Locate the cell with the specified text and output its [x, y] center coordinate. 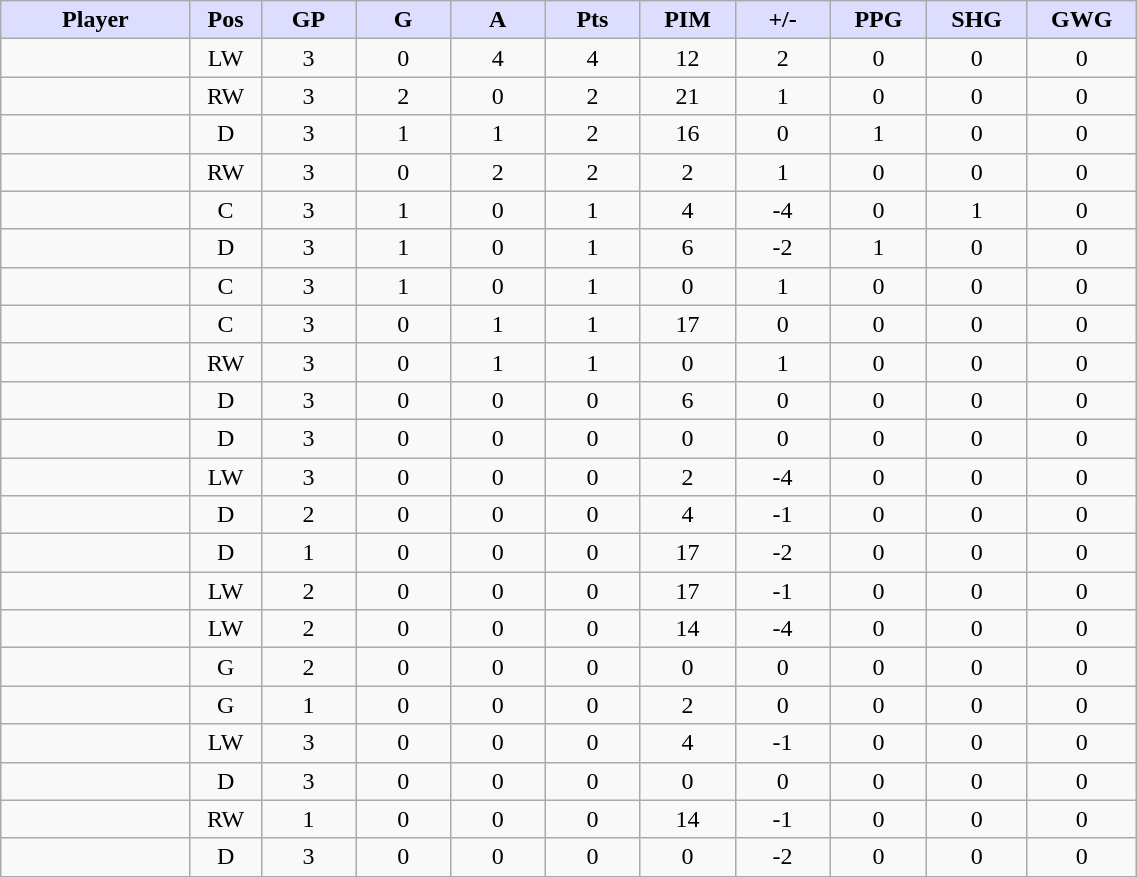
12 [688, 58]
A [498, 20]
PIM [688, 20]
+/- [782, 20]
GWG [1081, 20]
Player [96, 20]
SHG [977, 20]
GP [308, 20]
21 [688, 96]
16 [688, 134]
Pts [592, 20]
Pos [226, 20]
PPG [878, 20]
